Scan for the cell matching the given text and deliver its (x, y) coordinate at center. 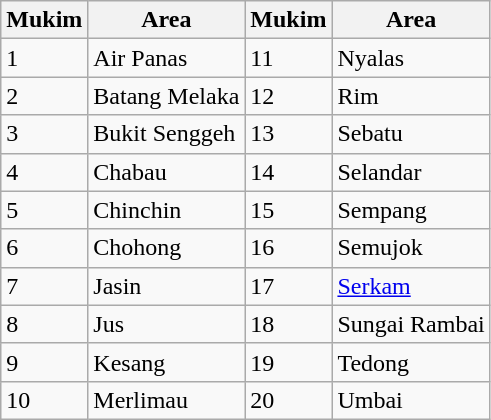
12 (288, 96)
2 (44, 96)
Chinchin (166, 210)
Kesang (166, 362)
Jus (166, 324)
Nyalas (411, 58)
14 (288, 172)
18 (288, 324)
Air Panas (166, 58)
4 (44, 172)
Serkam (411, 286)
Tedong (411, 362)
Chohong (166, 248)
Batang Melaka (166, 96)
Sempang (411, 210)
7 (44, 286)
Selandar (411, 172)
1 (44, 58)
8 (44, 324)
Bukit Senggeh (166, 134)
Sungai Rambai (411, 324)
20 (288, 400)
3 (44, 134)
16 (288, 248)
5 (44, 210)
9 (44, 362)
Umbai (411, 400)
Merlimau (166, 400)
6 (44, 248)
Rim (411, 96)
15 (288, 210)
17 (288, 286)
Jasin (166, 286)
Sebatu (411, 134)
Semujok (411, 248)
11 (288, 58)
19 (288, 362)
10 (44, 400)
13 (288, 134)
Chabau (166, 172)
